Pinpoint the cell where the given text exists, returning its (X, Y) midpoint coordinate. 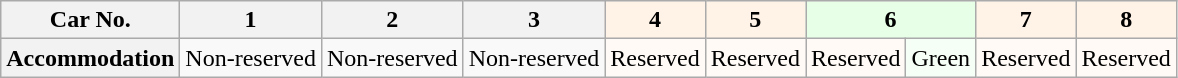
7 (1026, 20)
2 (392, 20)
Car No. (90, 20)
4 (655, 20)
8 (1126, 20)
1 (251, 20)
3 (534, 20)
6 (891, 20)
Green (941, 58)
Accommodation (90, 58)
5 (755, 20)
